Locate the cell with the specified text and output its (X, Y) center coordinate. 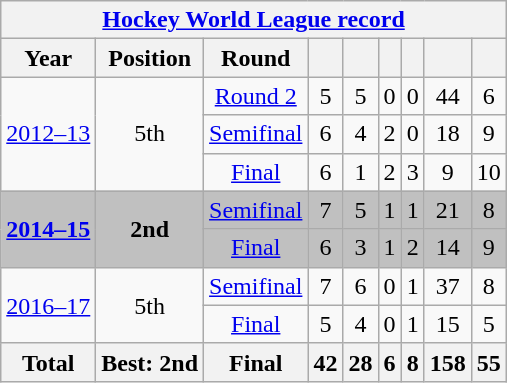
44 (448, 96)
21 (448, 210)
14 (448, 248)
42 (326, 362)
Position (150, 58)
Year (48, 58)
18 (448, 134)
55 (488, 362)
37 (448, 286)
2016–17 (48, 305)
Best: 2nd (150, 362)
2nd (150, 229)
Total (48, 362)
15 (448, 324)
Round (256, 58)
Round 2 (256, 96)
28 (360, 362)
2012–13 (48, 134)
2014–15 (48, 229)
158 (448, 362)
10 (488, 172)
Hockey World League record (254, 20)
